Determine the (x, y) coordinate at the center of the cell enclosing the given text.  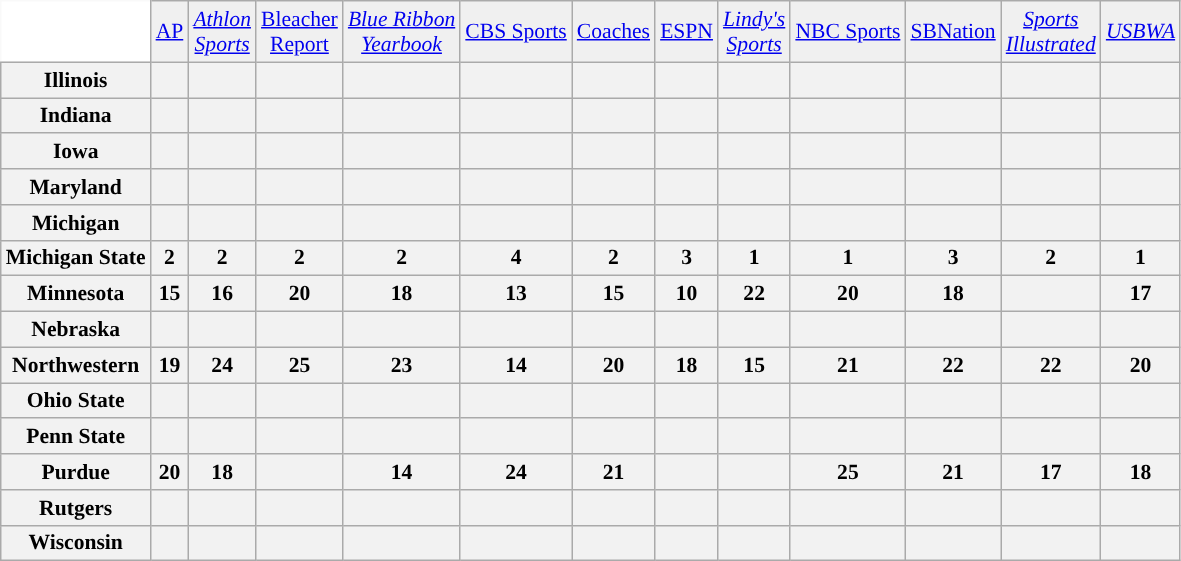
Nebraska (76, 330)
Michigan (76, 223)
13 (516, 294)
SBNation (952, 32)
Penn State (76, 437)
Minnesota (76, 294)
BleacherReport (300, 32)
Rutgers (76, 508)
Ohio State (76, 401)
Wisconsin (76, 543)
23 (402, 365)
Purdue (76, 472)
ESPN (686, 32)
USBWA (1140, 32)
CBS Sports (516, 32)
AP (170, 32)
Iowa (76, 152)
AthlonSports (222, 32)
Blue RibbonYearbook (402, 32)
Maryland (76, 187)
Indiana (76, 116)
Illinois (76, 80)
10 (686, 294)
NBC Sports (848, 32)
Lindy'sSports (754, 32)
Coaches (614, 32)
Michigan State (76, 258)
16 (222, 294)
Northwestern (76, 365)
19 (170, 365)
4 (516, 258)
SportsIllustrated (1051, 32)
